Provide the [x, y] coordinate of the cell's center where the given text is located.  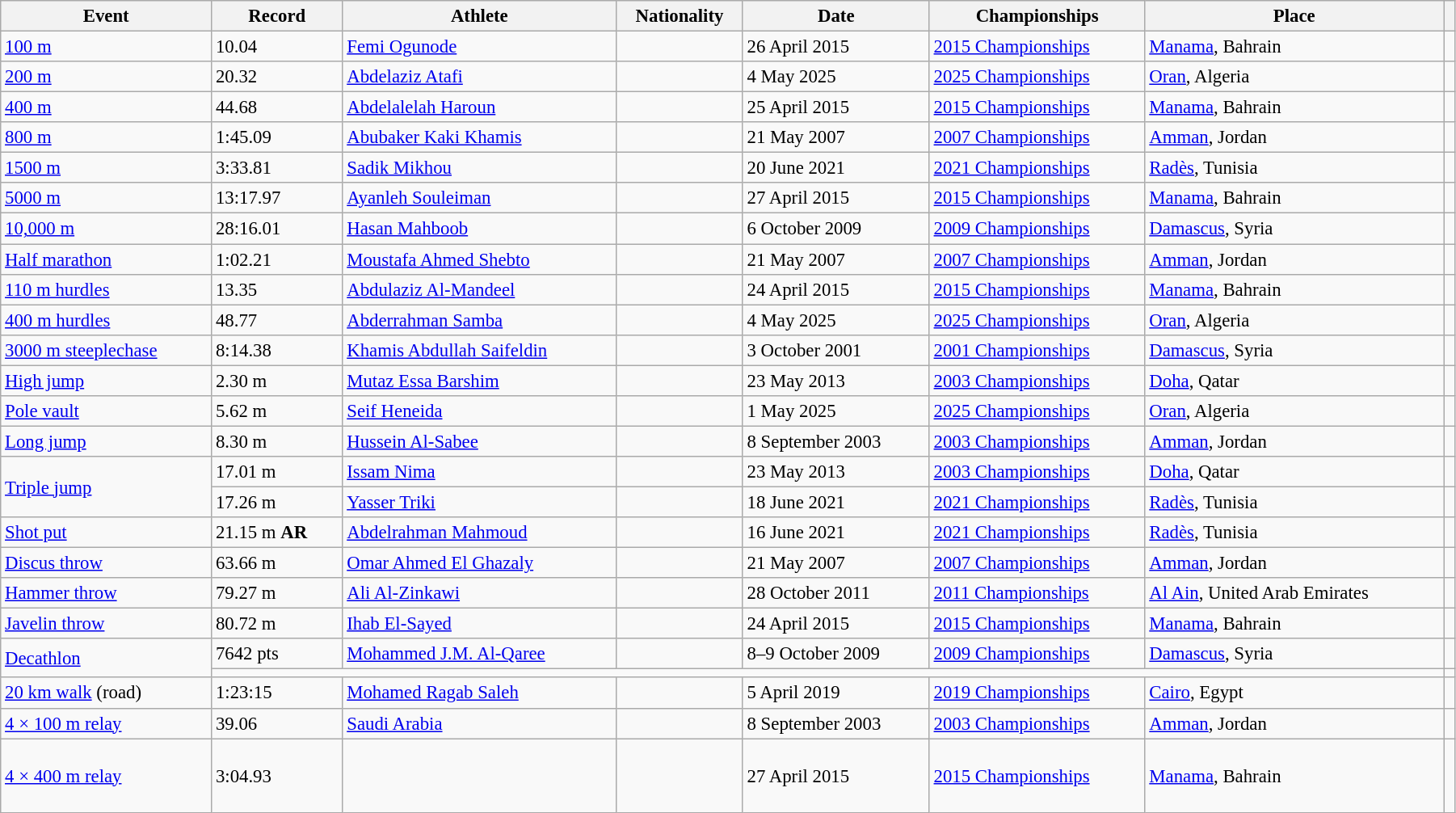
17.26 m [277, 502]
20.32 [277, 77]
3000 m steeplechase [107, 350]
Saudi Arabia [480, 723]
Sadik Mikhou [480, 168]
80.72 m [277, 624]
8–9 October 2009 [835, 654]
Hammer throw [107, 593]
5000 m [107, 198]
Discus throw [107, 563]
Event [107, 16]
2011 Championships [1037, 593]
Athlete [480, 16]
25 April 2015 [835, 107]
Hasan Mahboob [480, 229]
3:33.81 [277, 168]
Date [835, 16]
4 × 400 m relay [107, 776]
79.27 m [277, 593]
Ihab El-Sayed [480, 624]
Abubaker Kaki Khamis [480, 137]
2.30 m [277, 381]
Hussein Al-Sabee [480, 441]
1:23:15 [277, 693]
8:14.38 [277, 350]
4 × 100 m relay [107, 723]
Al Ain, United Arab Emirates [1294, 593]
Abdelaziz Atafi [480, 77]
17.01 m [277, 472]
26 April 2015 [835, 47]
Place [1294, 16]
20 June 2021 [835, 168]
10,000 m [107, 229]
Abdelalelah Haroun [480, 107]
Seif Heneida [480, 411]
Shot put [107, 533]
3:04.93 [277, 776]
1500 m [107, 168]
44.68 [277, 107]
7642 pts [277, 654]
2001 Championships [1037, 350]
Abdelrahman Mahmoud [480, 533]
Mohammed J.M. Al-Qaree [480, 654]
Championships [1037, 16]
Abderrahman Samba [480, 320]
Moustafa Ahmed Shebto [480, 259]
Khamis Abdullah Saifeldin [480, 350]
63.66 m [277, 563]
13:17.97 [277, 198]
10.04 [277, 47]
21.15 m AR [277, 533]
Pole vault [107, 411]
5 April 2019 [835, 693]
Ayanleh Souleiman [480, 198]
28 October 2011 [835, 593]
39.06 [277, 723]
800 m [107, 137]
Long jump [107, 441]
Ali Al-Zinkawi [480, 593]
13.35 [277, 289]
Femi Ogunode [480, 47]
3 October 2001 [835, 350]
Record [277, 16]
18 June 2021 [835, 502]
Cairo, Egypt [1294, 693]
6 October 2009 [835, 229]
Half marathon [107, 259]
Yasser Triki [480, 502]
8.30 m [277, 441]
48.77 [277, 320]
High jump [107, 381]
16 June 2021 [835, 533]
Triple jump [107, 487]
28:16.01 [277, 229]
Nationality [680, 16]
400 m hurdles [107, 320]
20 km walk (road) [107, 693]
Mutaz Essa Barshim [480, 381]
2019 Championships [1037, 693]
110 m hurdles [107, 289]
Issam Nima [480, 472]
200 m [107, 77]
100 m [107, 47]
5.62 m [277, 411]
Javelin throw [107, 624]
1:45.09 [277, 137]
Abdulaziz Al-Mandeel [480, 289]
1 May 2025 [835, 411]
Decathlon [107, 658]
Mohamed Ragab Saleh [480, 693]
1:02.21 [277, 259]
Omar Ahmed El Ghazaly [480, 563]
400 m [107, 107]
